Extract the [x, y] coordinate from the center of the cell holding the provided text.  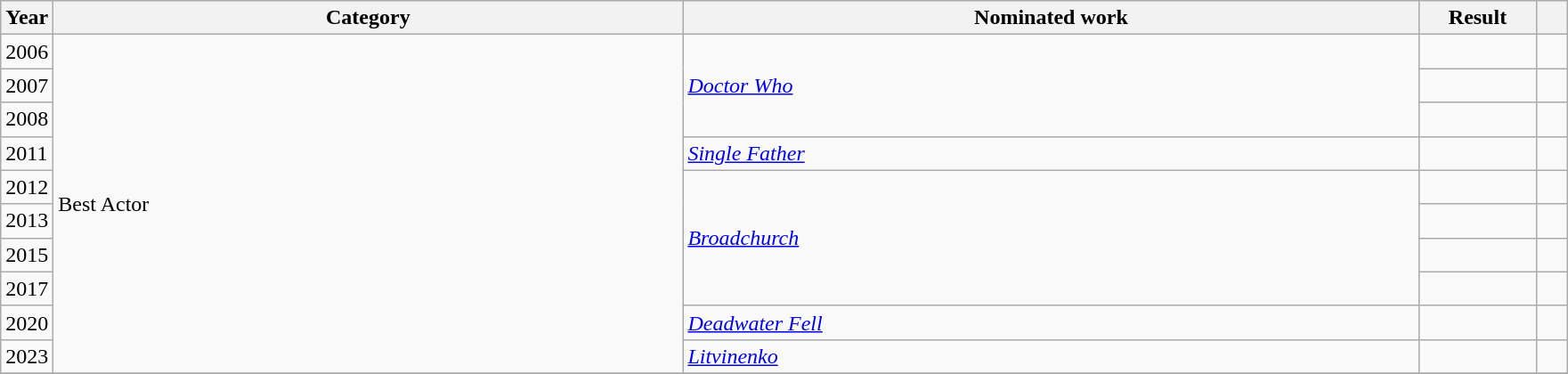
2023 [27, 356]
2013 [27, 221]
Single Father [1051, 153]
Result [1478, 18]
Best Actor [369, 205]
Deadwater Fell [1051, 322]
Broadchurch [1051, 238]
2017 [27, 289]
Litvinenko [1051, 356]
2007 [27, 85]
2006 [27, 52]
Category [369, 18]
2011 [27, 153]
Nominated work [1051, 18]
Doctor Who [1051, 85]
2008 [27, 119]
2020 [27, 322]
2012 [27, 187]
2015 [27, 255]
Year [27, 18]
